Search for the cell housing the specified text and yield its [x, y] center coordinate. 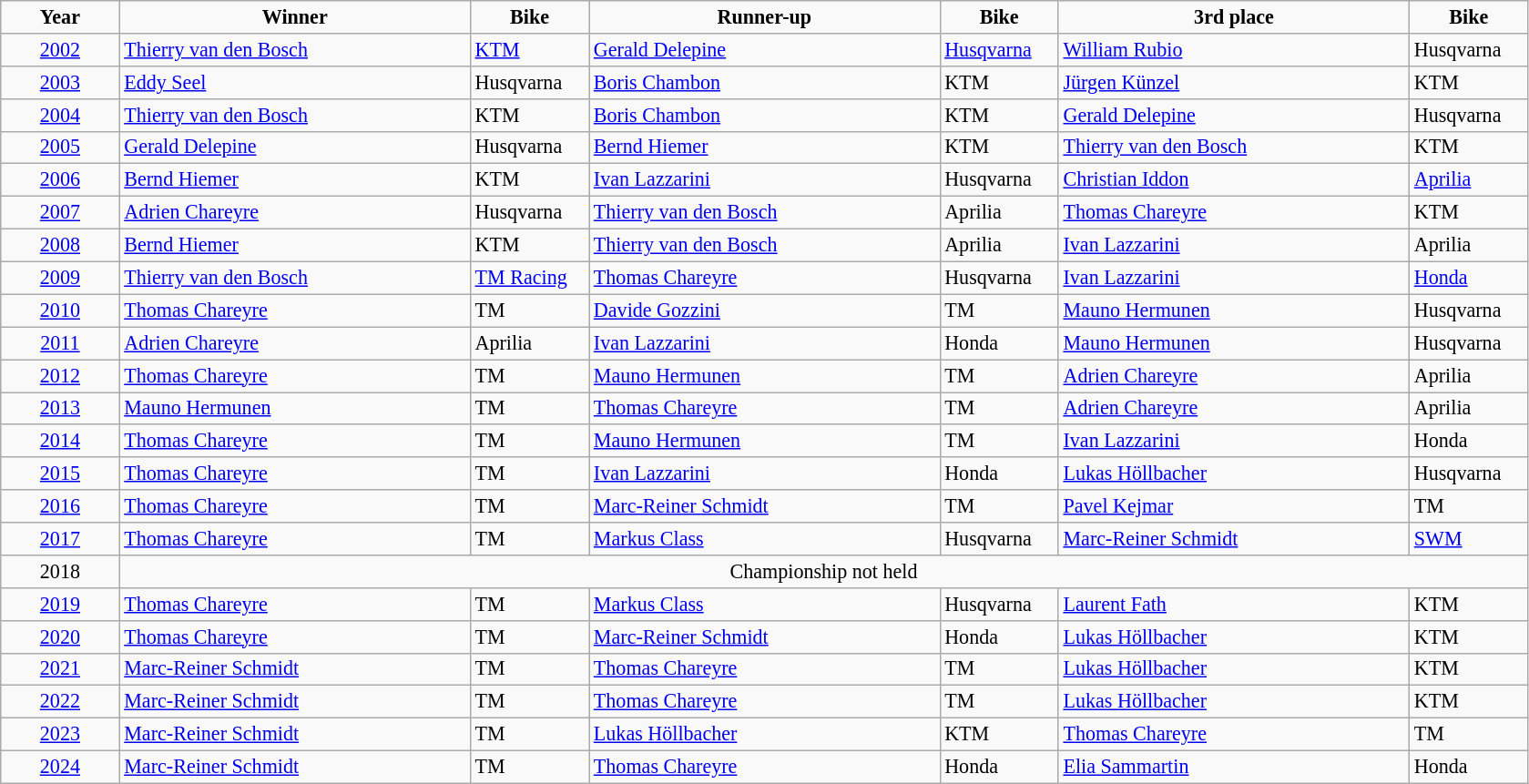
Laurent Fath [1233, 604]
Winner [295, 16]
2003 [60, 82]
2015 [60, 473]
Davide Gozzini [765, 311]
2019 [60, 604]
Christian Iddon [1233, 180]
SWM [1469, 538]
2010 [60, 311]
Runner-up [765, 16]
2007 [60, 212]
2004 [60, 115]
Year [60, 16]
2018 [60, 571]
2022 [60, 702]
Eddy Seel [295, 82]
2014 [60, 441]
2023 [60, 734]
2024 [60, 767]
2016 [60, 506]
2012 [60, 375]
2008 [60, 245]
2006 [60, 180]
2021 [60, 669]
2013 [60, 408]
3rd place [1233, 16]
2005 [60, 148]
Pavel Kejmar [1233, 506]
William Rubio [1233, 49]
2011 [60, 343]
2020 [60, 636]
Elia Sammartin [1233, 767]
2009 [60, 278]
2017 [60, 538]
TM Racing [529, 278]
Jürgen Künzel [1233, 82]
2002 [60, 49]
Championship not held [823, 571]
